Output the (X, Y) coordinate of the center of the cell containing the given text.  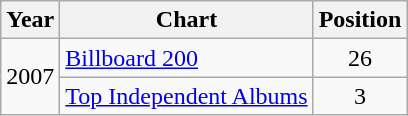
3 (360, 96)
26 (360, 58)
Year (30, 20)
2007 (30, 77)
Position (360, 20)
Chart (186, 20)
Top Independent Albums (186, 96)
Billboard 200 (186, 58)
